Locate the cell with the specified text and output its (X, Y) center coordinate. 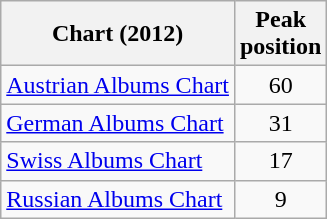
31 (280, 123)
Austrian Albums Chart (118, 85)
Swiss Albums Chart (118, 161)
17 (280, 161)
60 (280, 85)
Russian Albums Chart (118, 199)
9 (280, 199)
Peakposition (280, 34)
Chart (2012) (118, 34)
German Albums Chart (118, 123)
